Determine the [x, y] coordinate at the center of the cell enclosing the given text.  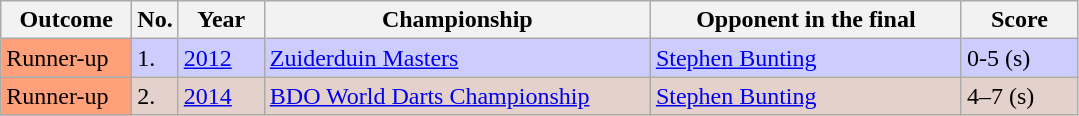
Zuiderduin Masters [457, 58]
4–7 (s) [1019, 96]
Year [221, 20]
Opponent in the final [806, 20]
BDO World Darts Championship [457, 96]
Championship [457, 20]
Score [1019, 20]
1. [155, 58]
2012 [221, 58]
2014 [221, 96]
2. [155, 96]
0-5 (s) [1019, 58]
No. [155, 20]
Outcome [66, 20]
